Locate the cell with the specified text and output its [X, Y] center coordinate. 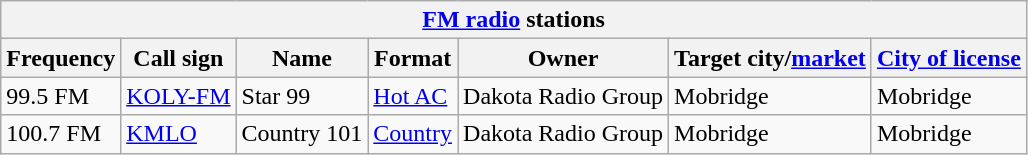
Target city/market [770, 58]
Format [413, 58]
Owner [564, 58]
City of license [948, 58]
FM radio stations [514, 20]
Star 99 [302, 96]
Country [413, 134]
Country 101 [302, 134]
99.5 FM [61, 96]
Call sign [178, 58]
KMLO [178, 134]
KOLY-FM [178, 96]
Name [302, 58]
Hot AC [413, 96]
Frequency [61, 58]
100.7 FM [61, 134]
